Find where the given text appears and provide that cell's center as (X, Y) coordinate. 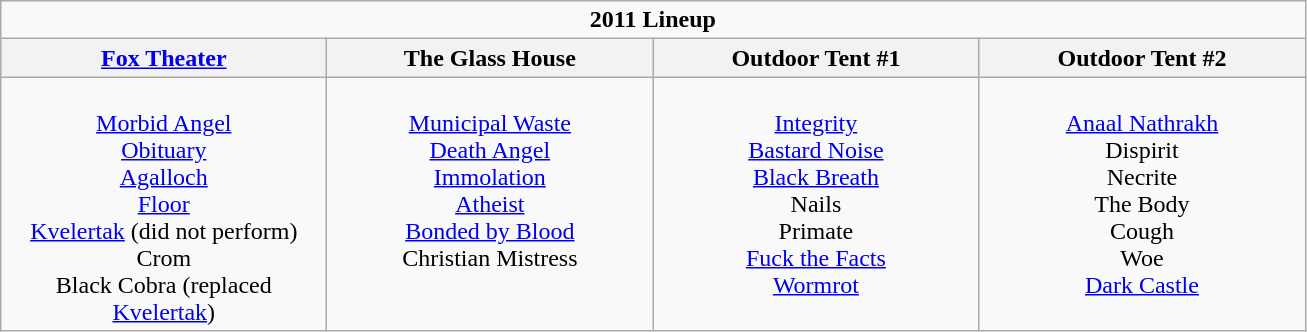
Anaal Nathrakh Dispirit Necrite The Body Cough Woe Dark Castle (1142, 204)
Outdoor Tent #1 (816, 58)
Integrity Bastard Noise Black Breath Nails Primate Fuck the Facts Wormrot (816, 204)
Morbid Angel Obituary Agalloch Floor Kvelertak (did not perform) Crom Black Cobra (replaced Kvelertak) (164, 204)
Outdoor Tent #2 (1142, 58)
Fox Theater (164, 58)
The Glass House (490, 58)
Municipal Waste Death Angel Immolation Atheist Bonded by Blood Christian Mistress (490, 204)
2011 Lineup (653, 20)
